Identify which cell holds the provided text, then report its (X, Y) central coordinate. 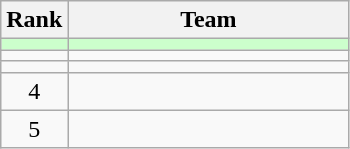
5 (34, 129)
Rank (34, 20)
4 (34, 91)
Team (208, 20)
